Find where the given text appears and provide that cell's center as [x, y] coordinate. 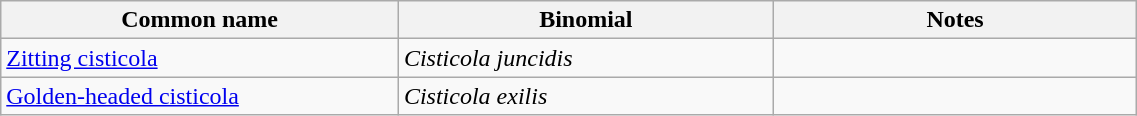
Golden-headed cisticola [200, 96]
Cisticola exilis [586, 96]
Zitting cisticola [200, 58]
Common name [200, 20]
Cisticola juncidis [586, 58]
Notes [955, 20]
Binomial [586, 20]
